Determine the [x, y] coordinate at the center of the cell enclosing the given text.  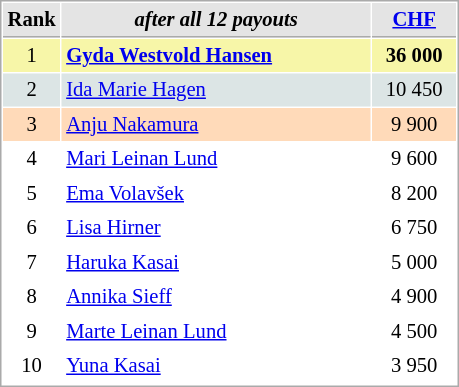
Lisa Hirner [216, 228]
7 [32, 262]
Gyda Westvold Hansen [216, 56]
Anju Nakamura [216, 124]
Ida Marie Hagen [216, 90]
Yuna Kasai [216, 366]
after all 12 payouts [216, 20]
Haruka Kasai [216, 262]
8 200 [414, 194]
Annika Sieff [216, 296]
1 [32, 56]
Marte Leinan Lund [216, 332]
4 900 [414, 296]
CHF [414, 20]
6 750 [414, 228]
6 [32, 228]
36 000 [414, 56]
Rank [32, 20]
4 500 [414, 332]
9 900 [414, 124]
4 [32, 158]
Ema Volavšek [216, 194]
9 600 [414, 158]
Mari Leinan Lund [216, 158]
2 [32, 90]
3 [32, 124]
5 000 [414, 262]
8 [32, 296]
3 950 [414, 366]
9 [32, 332]
10 [32, 366]
10 450 [414, 90]
5 [32, 194]
